Provide the (x, y) coordinate of the cell's center where the given text is located.  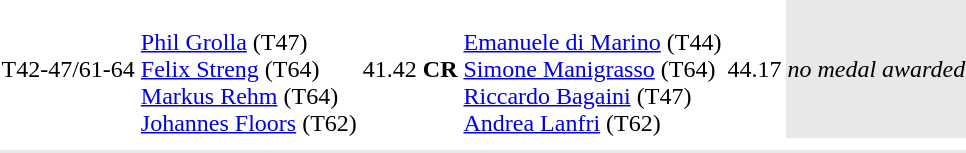
Phil Grolla (T47)Felix Streng (T64)Markus Rehm (T64)Johannes Floors (T62) (248, 69)
44.17 (754, 69)
41.42 CR (410, 69)
T42-47/61-64 (68, 69)
Emanuele di Marino (T44)Simone Manigrasso (T64)Riccardo Bagaini (T47)Andrea Lanfri (T62) (592, 69)
